Capture the cell that displays the provided text and extract its (x, y) central coordinate. 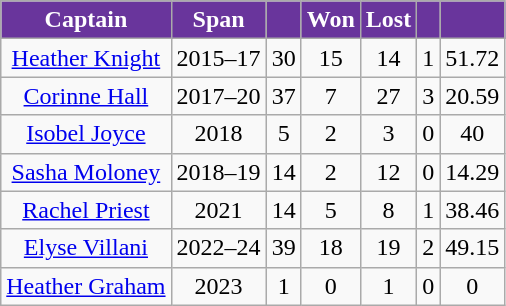
2022–24 (218, 248)
8 (388, 210)
Sasha Moloney (86, 172)
Heather Knight (86, 58)
Heather Graham (86, 286)
18 (330, 248)
Rachel Priest (86, 210)
14.29 (472, 172)
15 (330, 58)
2017–20 (218, 96)
Won (330, 20)
Captain (86, 20)
2018–19 (218, 172)
38.46 (472, 210)
19 (388, 248)
Isobel Joyce (86, 134)
51.72 (472, 58)
37 (284, 96)
12 (388, 172)
2021 (218, 210)
Span (218, 20)
Corinne Hall (86, 96)
27 (388, 96)
Lost (388, 20)
7 (330, 96)
2015–17 (218, 58)
2023 (218, 286)
49.15 (472, 248)
20.59 (472, 96)
Elyse Villani (86, 248)
39 (284, 248)
2018 (218, 134)
40 (472, 134)
30 (284, 58)
